Provide the [X, Y] coordinate of the cell's center where the given text is located.  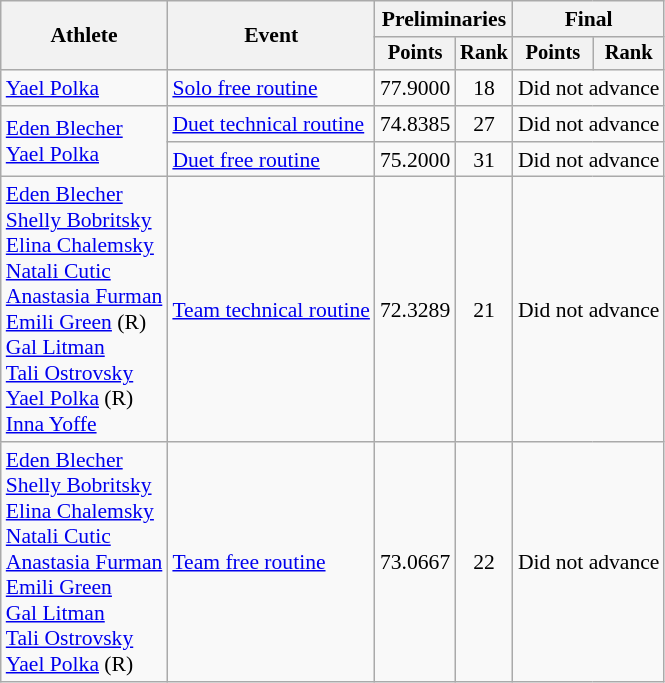
Yael Polka [84, 88]
Preliminaries [444, 19]
Eden BlecherYael Polka [84, 142]
Eden BlecherShelly BobritskyElina ChalemskyNatali CuticAnastasia FurmanEmili GreenGal LitmanTali OstrovskyYael Polka (R) [84, 562]
75.2000 [415, 160]
Eden BlecherShelly BobritskyElina ChalemskyNatali CuticAnastasia FurmanEmili Green (R)Gal LitmanTali OstrovskyYael Polka (R)Inna Yoffe [84, 310]
Duet technical routine [271, 124]
77.9000 [415, 88]
72.3289 [415, 310]
Team technical routine [271, 310]
31 [484, 160]
73.0667 [415, 562]
18 [484, 88]
Final [589, 19]
Duet free routine [271, 160]
21 [484, 310]
Athlete [84, 36]
Event [271, 36]
Team free routine [271, 562]
22 [484, 562]
27 [484, 124]
74.8385 [415, 124]
Solo free routine [271, 88]
